Provide the (x, y) coordinate of the cell's center where the given text is located.  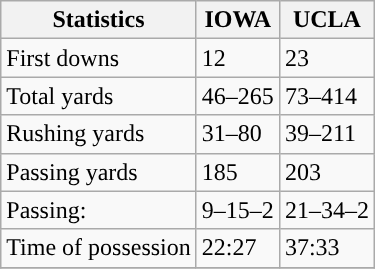
23 (326, 58)
21–34–2 (326, 210)
73–414 (326, 96)
9–15–2 (238, 210)
Passing yards (99, 172)
First downs (99, 58)
22:27 (238, 248)
Statistics (99, 20)
Rushing yards (99, 134)
12 (238, 58)
46–265 (238, 96)
Time of possession (99, 248)
37:33 (326, 248)
185 (238, 172)
39–211 (326, 134)
IOWA (238, 20)
Passing: (99, 210)
203 (326, 172)
Total yards (99, 96)
31–80 (238, 134)
UCLA (326, 20)
